Capture the cell that displays the provided text and extract its [X, Y] central coordinate. 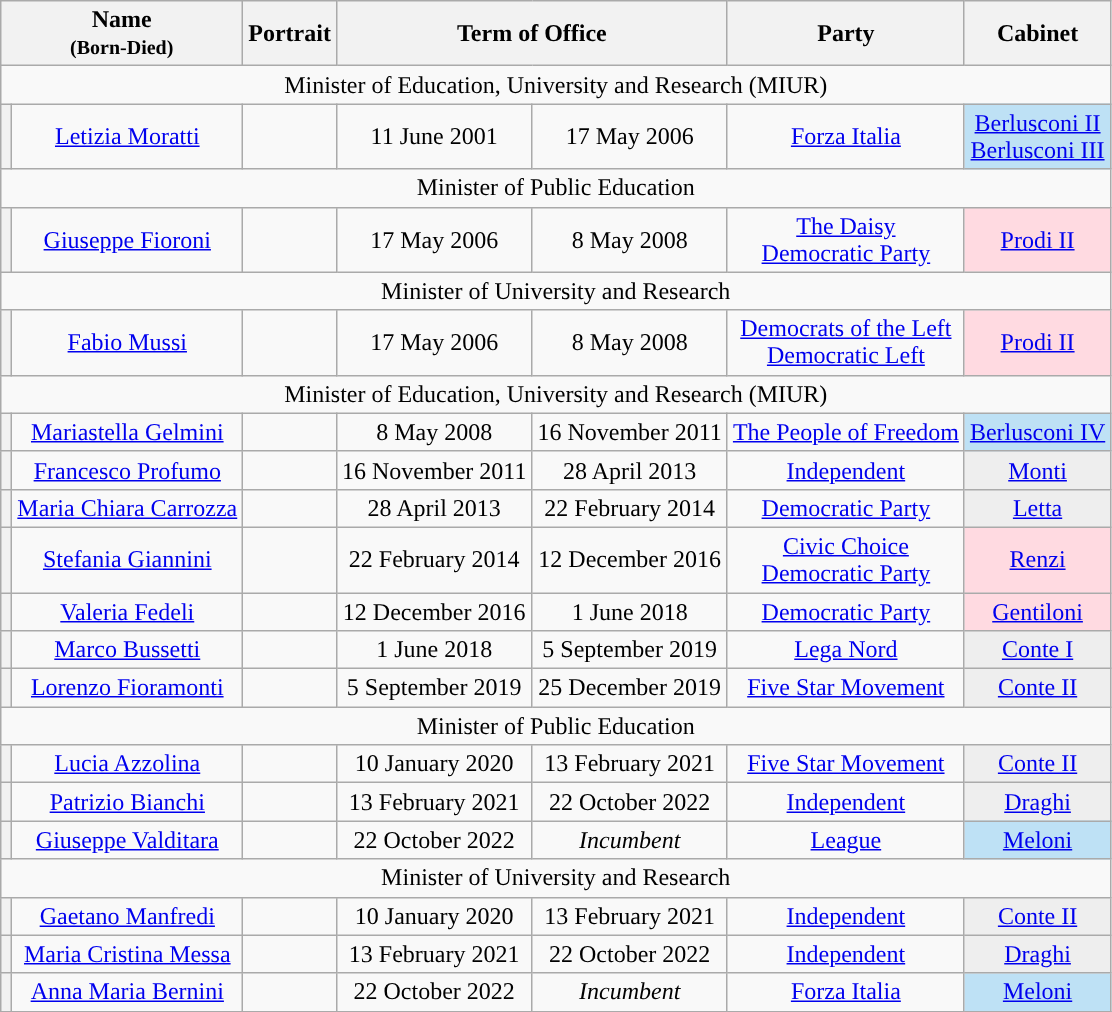
Maria Chiara Carrozza [128, 508]
Lucia Azzolina [128, 764]
Francesco Profumo [128, 470]
Valeria Fedeli [128, 611]
Anna Maria Bernini [128, 992]
11 June 2001 [434, 136]
Lega Nord [846, 650]
Cabinet [1037, 34]
Gaetano Manfredi [128, 916]
Letizia Moratti [128, 136]
League [846, 840]
Maria Cristina Messa [128, 954]
Renzi [1037, 560]
Democrats of the LeftDemocratic Left [846, 342]
Gentiloni [1037, 611]
Patrizio Bianchi [128, 802]
Lorenzo Fioramonti [128, 688]
Mariastella Gelmini [128, 432]
Monti [1037, 470]
Marco Bussetti [128, 650]
Giuseppe Valditara [128, 840]
The People of Freedom [846, 432]
Name(Born-Died) [122, 34]
25 December 2019 [630, 688]
Term of Office [532, 34]
Letta [1037, 508]
Conte I [1037, 650]
Berlusconi IIBerlusconi III [1037, 136]
Party [846, 34]
The DaisyDemocratic Party [846, 240]
Berlusconi IV [1037, 432]
Giuseppe Fioroni [128, 240]
Stefania Giannini [128, 560]
Fabio Mussi [128, 342]
Civic ChoiceDemocratic Party [846, 560]
Portrait [290, 34]
